Determine the [X, Y] coordinate at the center of the cell enclosing the given text.  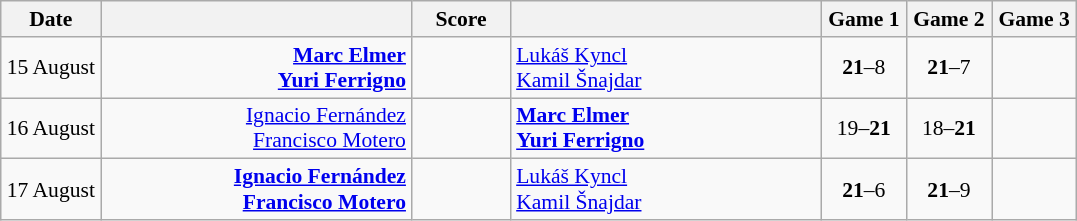
19–21 [864, 128]
18–21 [948, 128]
21–6 [864, 190]
21–7 [948, 68]
17 August [51, 190]
15 August [51, 68]
Date [51, 19]
Game 3 [1034, 19]
Score [461, 19]
21–9 [948, 190]
Game 2 [948, 19]
16 August [51, 128]
Game 1 [864, 19]
21–8 [864, 68]
